Provide the [X, Y] coordinate of the cell's center where the given text is located.  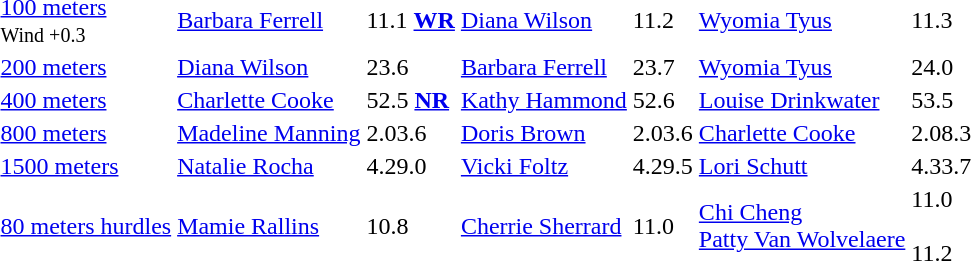
Madeline Manning [269, 133]
52.6 [662, 100]
Louise Drinkwater [802, 100]
52.5 NR [410, 100]
23.6 [410, 67]
Kathy Hammond [544, 100]
Wyomia Tyus [802, 67]
Barbara Ferrell [544, 67]
Diana Wilson [269, 67]
Vicki Foltz [544, 166]
Natalie Rocha [269, 166]
Doris Brown [544, 133]
4.29.5 [662, 166]
4.29.0 [410, 166]
Lori Schutt [802, 166]
23.7 [662, 67]
